Find where the given text appears and provide that cell's center as [x, y] coordinate. 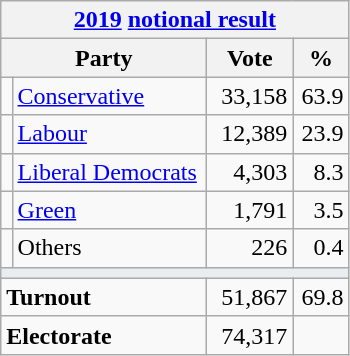
% [321, 58]
12,389 [250, 134]
0.4 [321, 248]
226 [250, 248]
Conservative [110, 96]
Turnout [104, 297]
2019 notional result [175, 20]
Liberal Democrats [110, 172]
Labour [110, 134]
Vote [250, 58]
63.9 [321, 96]
23.9 [321, 134]
69.8 [321, 297]
3.5 [321, 210]
51,867 [250, 297]
1,791 [250, 210]
4,303 [250, 172]
Green [110, 210]
Others [110, 248]
74,317 [250, 335]
Party [104, 58]
33,158 [250, 96]
8.3 [321, 172]
Electorate [104, 335]
